Return the [X, Y] coordinate for the center point of the cell that contains the specified text.  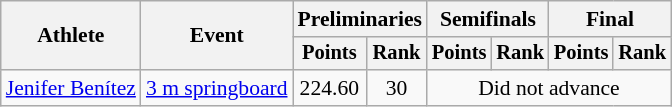
3 m springboard [217, 88]
224.60 [330, 88]
Athlete [71, 36]
Final [610, 19]
30 [396, 88]
Event [217, 36]
Preliminaries [360, 19]
Semifinals [488, 19]
Did not advance [549, 88]
Jenifer Benítez [71, 88]
